Provide the (X, Y) coordinate of the cell's center where the given text is located.  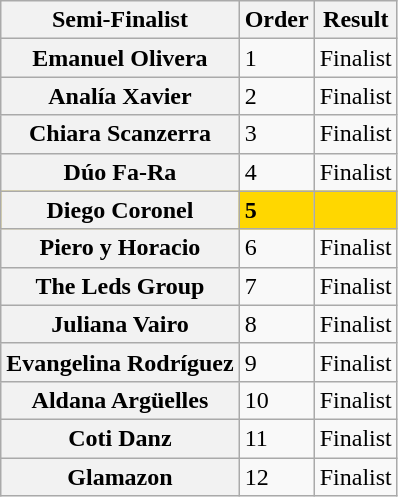
Evangelina Rodríguez (120, 362)
3 (276, 134)
5 (276, 210)
10 (276, 400)
Chiara Scanzerra (120, 134)
11 (276, 438)
Aldana Argüelles (120, 400)
Semi-Finalist (120, 20)
Coti Danz (120, 438)
Diego Coronel (120, 210)
Glamazon (120, 477)
9 (276, 362)
7 (276, 286)
Analía Xavier (120, 96)
Juliana Vairo (120, 324)
Dúo Fa-Ra (120, 172)
2 (276, 96)
Result (356, 20)
The Leds Group (120, 286)
12 (276, 477)
Emanuel Olivera (120, 58)
1 (276, 58)
8 (276, 324)
Order (276, 20)
6 (276, 248)
4 (276, 172)
Piero y Horacio (120, 248)
